Scan for the cell matching the given text and deliver its (X, Y) coordinate at center. 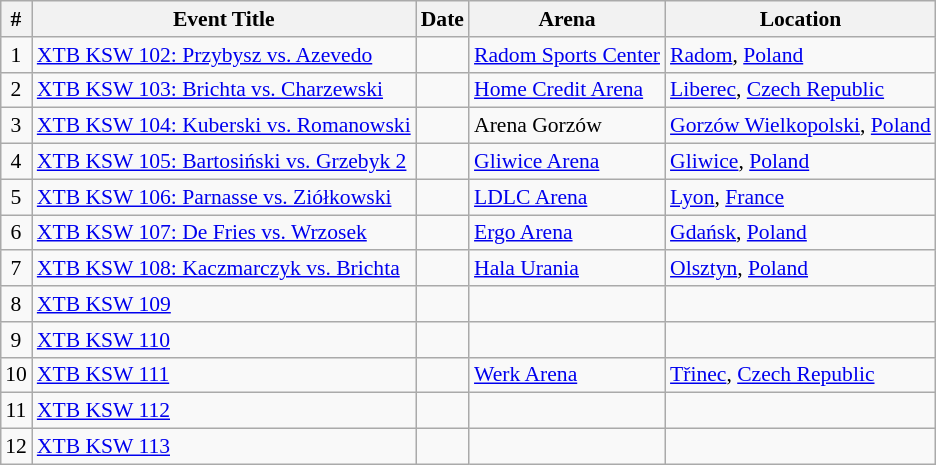
Arena (567, 19)
Date (442, 19)
XTB KSW 111 (224, 375)
Olsztyn, Poland (800, 269)
XTB KSW 110 (224, 340)
LDLC Arena (567, 197)
XTB KSW 107: De Fries vs. Wrzosek (224, 233)
12 (16, 447)
Radom, Poland (800, 55)
Gdańsk, Poland (800, 233)
XTB KSW 108: Kaczmarczyk vs. Brichta (224, 269)
Werk Arena (567, 375)
XTB KSW 113 (224, 447)
XTB KSW 104: Kuberski vs. Romanowski (224, 126)
Lyon, France (800, 197)
XTB KSW 103: Brichta vs. Charzewski (224, 90)
# (16, 19)
Gliwice Arena (567, 162)
Třinec, Czech Republic (800, 375)
Radom Sports Center (567, 55)
XTB KSW 112 (224, 411)
1 (16, 55)
3 (16, 126)
4 (16, 162)
Gorzów Wielkopolski, Poland (800, 126)
11 (16, 411)
Location (800, 19)
7 (16, 269)
9 (16, 340)
XTB KSW 106: Parnasse vs. Ziółkowski (224, 197)
8 (16, 304)
5 (16, 197)
2 (16, 90)
XTB KSW 105: Bartosiński vs. Grzebyk 2 (224, 162)
Liberec, Czech Republic (800, 90)
Ergo Arena (567, 233)
XTB KSW 109 (224, 304)
Event Title (224, 19)
Home Credit Arena (567, 90)
XTB KSW 102: Przybysz vs. Azevedo (224, 55)
Gliwice, Poland (800, 162)
Hala Urania (567, 269)
10 (16, 375)
6 (16, 233)
Arena Gorzów (567, 126)
